Determine the [X, Y] coordinate at the center of the cell enclosing the given text.  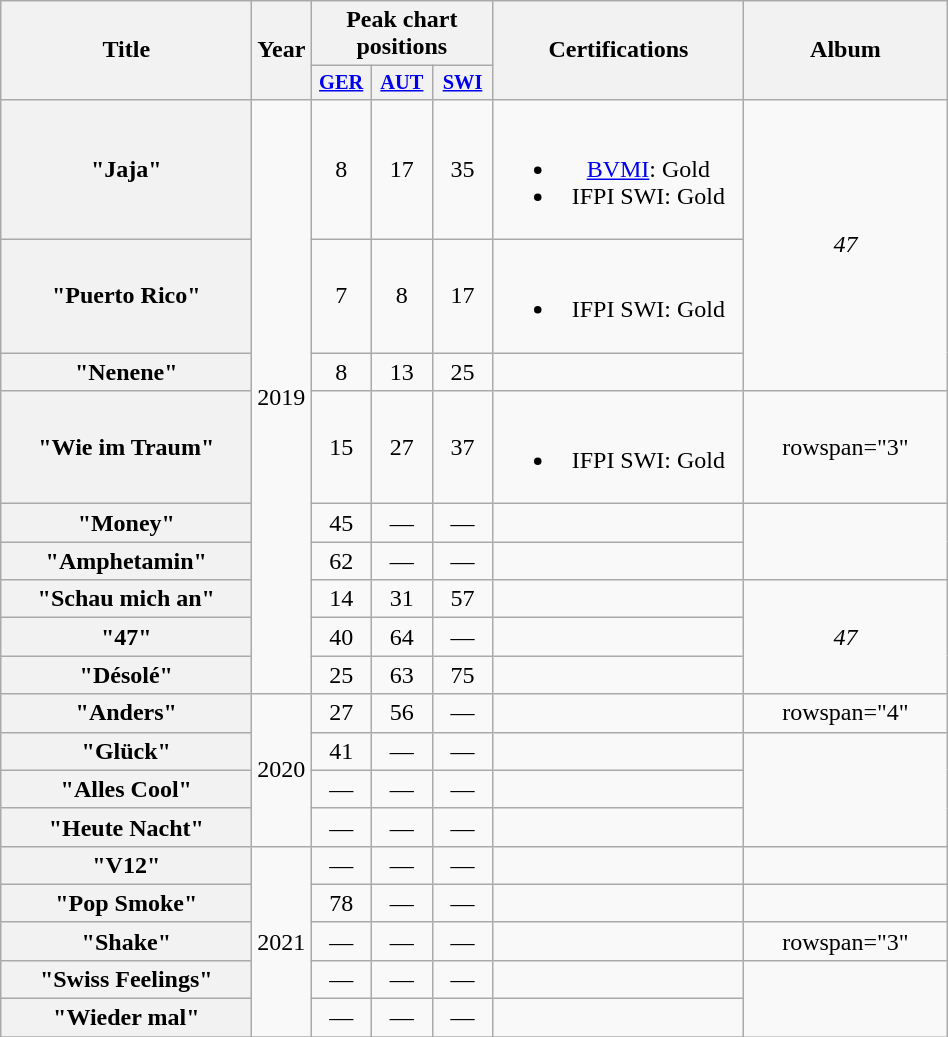
"V12" [126, 865]
31 [402, 599]
"Wie im Traum" [126, 448]
35 [462, 169]
"Schau mich an" [126, 599]
56 [402, 713]
"Wieder mal" [126, 1018]
57 [462, 599]
Album [846, 50]
"47" [126, 637]
"Swiss Feelings" [126, 979]
BVMI: GoldIFPI SWI: Gold [618, 169]
Title [126, 50]
"Amphetamin" [126, 561]
45 [342, 523]
"Shake" [126, 941]
"Puerto Rico" [126, 296]
37 [462, 448]
7 [342, 296]
15 [342, 448]
64 [402, 637]
13 [402, 372]
"Anders" [126, 713]
"Nenene" [126, 372]
Peak chart positions [402, 34]
40 [342, 637]
75 [462, 675]
2019 [282, 396]
14 [342, 599]
"Glück" [126, 751]
"Money" [126, 523]
SWI [462, 83]
Certifications [618, 50]
Year [282, 50]
"Heute Nacht" [126, 827]
63 [402, 675]
"Désolé" [126, 675]
"Alles Cool" [126, 789]
GER [342, 83]
2021 [282, 941]
AUT [402, 83]
62 [342, 561]
rowspan="4" [846, 713]
"Pop Smoke" [126, 903]
"Jaja" [126, 169]
78 [342, 903]
2020 [282, 770]
41 [342, 751]
